Identify which cell holds the provided text, then report its [X, Y] central coordinate. 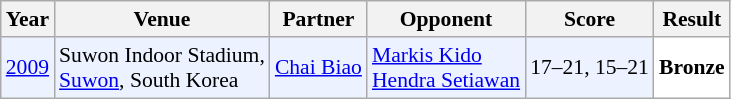
Partner [318, 19]
17–21, 15–21 [590, 68]
2009 [28, 68]
Score [590, 19]
Suwon Indoor Stadium,Suwon, South Korea [162, 68]
Result [692, 19]
Year [28, 19]
Opponent [446, 19]
Venue [162, 19]
Chai Biao [318, 68]
Bronze [692, 68]
Markis Kido Hendra Setiawan [446, 68]
